Provide the (X, Y) coordinate of the cell's center where the given text is located.  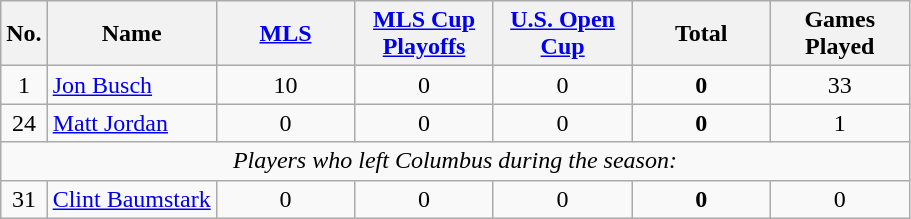
Name (132, 34)
MLS Cup Playoffs (424, 34)
No. (24, 34)
Clint Baumstark (132, 199)
Jon Busch (132, 85)
Games Played (840, 34)
Matt Jordan (132, 123)
Total (702, 34)
U.S. Open Cup (562, 34)
33 (840, 85)
MLS (286, 34)
10 (286, 85)
Players who left Columbus during the season: (455, 161)
31 (24, 199)
24 (24, 123)
